Output the [X, Y] coordinate of the center of the cell containing the given text.  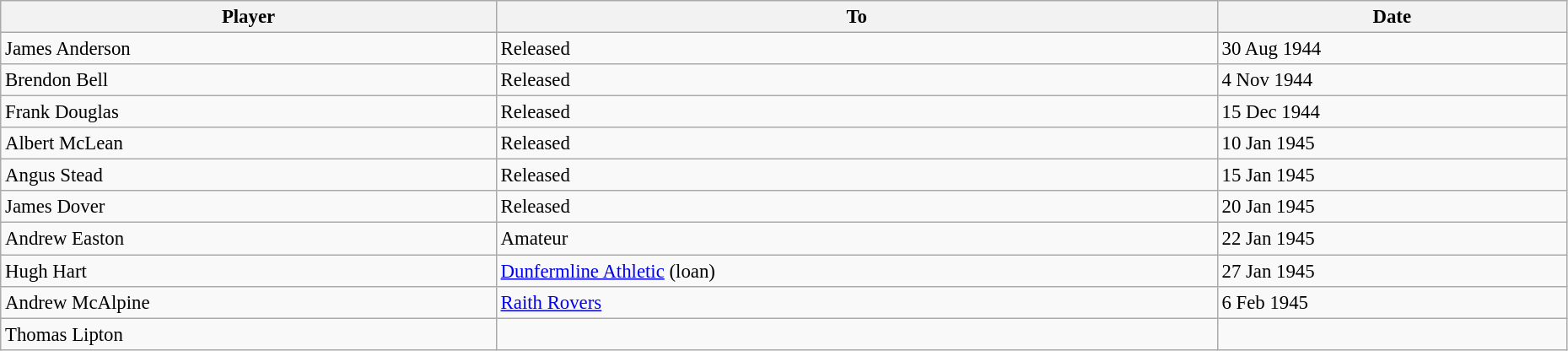
Albert McLean [249, 143]
Hugh Hart [249, 271]
Brendon Bell [249, 80]
Frank Douglas [249, 112]
27 Jan 1945 [1392, 271]
20 Jan 1945 [1392, 207]
Thomas Lipton [249, 334]
22 Jan 1945 [1392, 239]
James Dover [249, 207]
Raith Rovers [857, 302]
Amateur [857, 239]
30 Aug 1944 [1392, 49]
Andrew Easton [249, 239]
4 Nov 1944 [1392, 80]
Dunfermline Athletic (loan) [857, 271]
Angus Stead [249, 175]
Andrew McAlpine [249, 302]
James Anderson [249, 49]
10 Jan 1945 [1392, 143]
To [857, 17]
15 Jan 1945 [1392, 175]
Date [1392, 17]
Player [249, 17]
15 Dec 1944 [1392, 112]
6 Feb 1945 [1392, 302]
